Detect which cell encompasses the target text, then output its [X, Y] center coordinate. 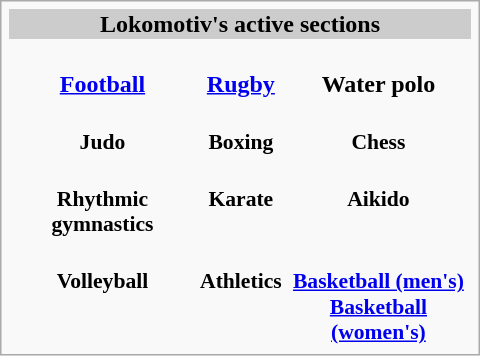
Football [102, 70]
Athletics [242, 294]
Water polo [378, 70]
Boxing [242, 129]
Aikido [378, 199]
Chess [378, 129]
Volleyball [102, 294]
Basketball (men's)Basketball (women's) [378, 294]
Rhythmic gymnastics [102, 199]
Judo [102, 129]
Karate [242, 199]
Rugby [242, 70]
Lokomotiv's active sections [240, 24]
